From the cell containing the given text, extract its center point as (X, Y) coordinate. 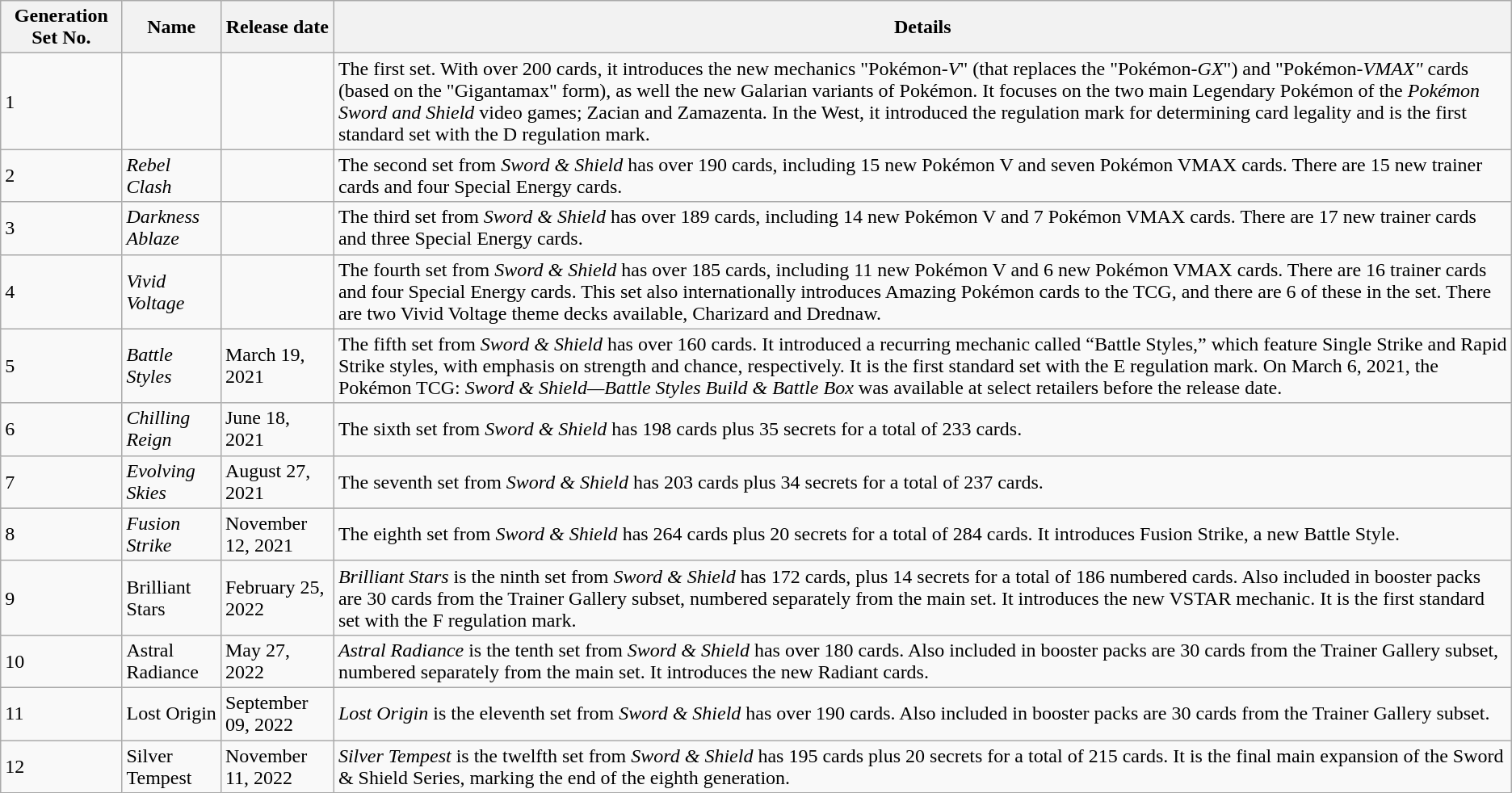
Darkness Ablaze (171, 228)
Astral Radiance (171, 661)
March 19, 2021 (277, 366)
The seventh set from Sword & Shield has 203 cards plus 34 secrets for a total of 237 cards. (922, 481)
Brilliant Stars (171, 598)
10 (61, 661)
11 (61, 714)
1 (61, 102)
Rebel Clash (171, 176)
November 11, 2022 (277, 766)
June 18, 2021 (277, 430)
The sixth set from Sword & Shield has 198 cards plus 35 secrets for a total of 233 cards. (922, 430)
Chilling Reign (171, 430)
4 (61, 292)
7 (61, 481)
Details (922, 27)
3 (61, 228)
Name (171, 27)
Battle Styles (171, 366)
November 12, 2021 (277, 535)
Evolving Skies (171, 481)
The eighth set from Sword & Shield has 264 cards plus 20 secrets for a total of 284 cards. It introduces Fusion Strike, a new Battle Style. (922, 535)
2 (61, 176)
Generation Set No. (61, 27)
Lost Origin is the eleventh set from Sword & Shield has over 190 cards. Also included in booster packs are 30 cards from the Trainer Gallery subset. (922, 714)
Lost Origin (171, 714)
9 (61, 598)
September 09, 2022 (277, 714)
May 27, 2022 (277, 661)
February 25, 2022 (277, 598)
Vivid Voltage (171, 292)
12 (61, 766)
Silver Tempest (171, 766)
6 (61, 430)
8 (61, 535)
5 (61, 366)
Fusion Strike (171, 535)
Release date (277, 27)
August 27, 2021 (277, 481)
